Find where the given text appears and provide that cell's center as (x, y) coordinate. 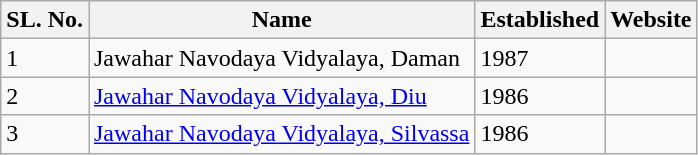
1987 (540, 58)
Jawahar Navodaya Vidyalaya, Diu (281, 96)
3 (45, 134)
Name (281, 20)
1 (45, 58)
SL. No. (45, 20)
Website (651, 20)
Jawahar Navodaya Vidyalaya, Silvassa (281, 134)
Jawahar Navodaya Vidyalaya, Daman (281, 58)
Established (540, 20)
2 (45, 96)
